Return the [x, y] coordinate for the center point of the cell that contains the specified text.  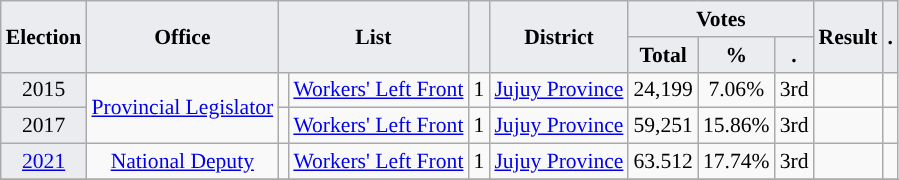
Office [182, 36]
17.74% [736, 162]
59,251 [662, 126]
15.86% [736, 126]
Result [848, 36]
24,199 [662, 90]
List [373, 36]
2017 [44, 126]
7.06% [736, 90]
Votes [720, 19]
National Deputy [182, 162]
2021 [44, 162]
District [558, 36]
63.512 [662, 162]
% [736, 55]
2015 [44, 90]
Total [662, 55]
Provincial Legislator [182, 108]
Election [44, 36]
